Capture the cell that displays the provided text and extract its (X, Y) central coordinate. 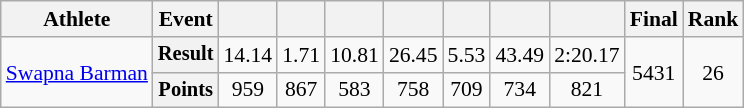
Swapna Barman (77, 72)
709 (467, 90)
26.45 (414, 55)
Event (186, 19)
14.14 (248, 55)
10.81 (354, 55)
26 (714, 72)
Athlete (77, 19)
Result (186, 55)
583 (354, 90)
5.53 (467, 55)
821 (586, 90)
734 (520, 90)
959 (248, 90)
1.71 (301, 55)
5431 (654, 72)
867 (301, 90)
758 (414, 90)
Final (654, 19)
43.49 (520, 55)
2:20.17 (586, 55)
Points (186, 90)
Rank (714, 19)
